For the text-containing cell, return its midpoint in (X, Y) coordinate format. 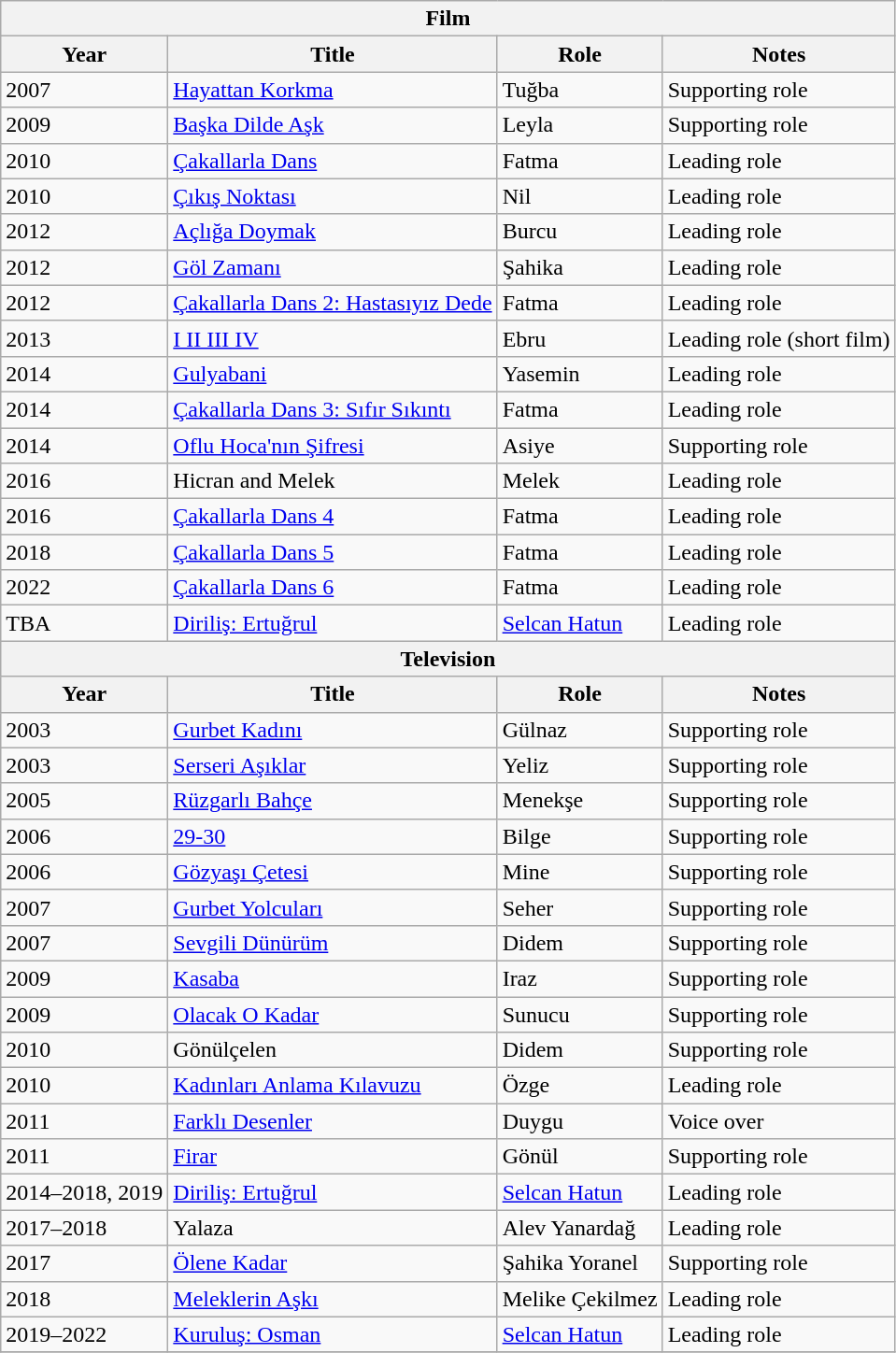
2005 (84, 801)
Ölene Kadar (333, 1263)
Şahika Yoranel (579, 1263)
Sunucu (579, 1014)
Gözyaşı Çetesi (333, 872)
Leyla (579, 125)
Kuruluş: Osman (333, 1334)
Asiye (579, 446)
Çakallarla Dans 6 (333, 588)
Bilge (579, 836)
Film (448, 19)
Alev Yanardağ (579, 1228)
Yeliz (579, 765)
Mine (579, 872)
Çakallarla Dans 3: Sıfır Sıkıntı (333, 409)
Çakallarla Dans 4 (333, 517)
Çakallarla Dans (333, 161)
2017–2018 (84, 1228)
Rüzgarlı Bahçe (333, 801)
2017 (84, 1263)
2019–2022 (84, 1334)
Leading role (short film) (779, 338)
Yalaza (333, 1228)
Olacak O Kadar (333, 1014)
Farklı Desenler (333, 1121)
Hicran and Melek (333, 481)
Tuğba (579, 90)
Sevgili Dünürüm (333, 943)
Açlığa Doymak (333, 232)
Iraz (579, 978)
Ebru (579, 338)
Başka Dilde Aşk (333, 125)
I II III IV (333, 338)
TBA (84, 623)
Hayattan Korkma (333, 90)
Kasaba (333, 978)
Gönülçelen (333, 1050)
Kadınları Anlama Kılavuzu (333, 1086)
Menekşe (579, 801)
Serseri Aşıklar (333, 765)
Burcu (579, 232)
Seher (579, 907)
Voice over (779, 1121)
Television (448, 659)
Yasemin (579, 374)
Gurbet Kadını (333, 730)
Çakallarla Dans 5 (333, 552)
2022 (84, 588)
Duygu (579, 1121)
Melek (579, 481)
Çakallarla Dans 2: Hastasıyız Dede (333, 303)
Oflu Hoca'nın Şifresi (333, 446)
2013 (84, 338)
Çıkış Noktası (333, 196)
Meleklerin Aşkı (333, 1299)
Şahika (579, 267)
Özge (579, 1086)
Göl Zamanı (333, 267)
Firar (333, 1157)
29-30 (333, 836)
Gülnaz (579, 730)
Nil (579, 196)
Gönül (579, 1157)
Gurbet Yolcuları (333, 907)
2014–2018, 2019 (84, 1192)
Gulyabani (333, 374)
Melike Çekilmez (579, 1299)
